Identify which cell holds the provided text, then report its (X, Y) central coordinate. 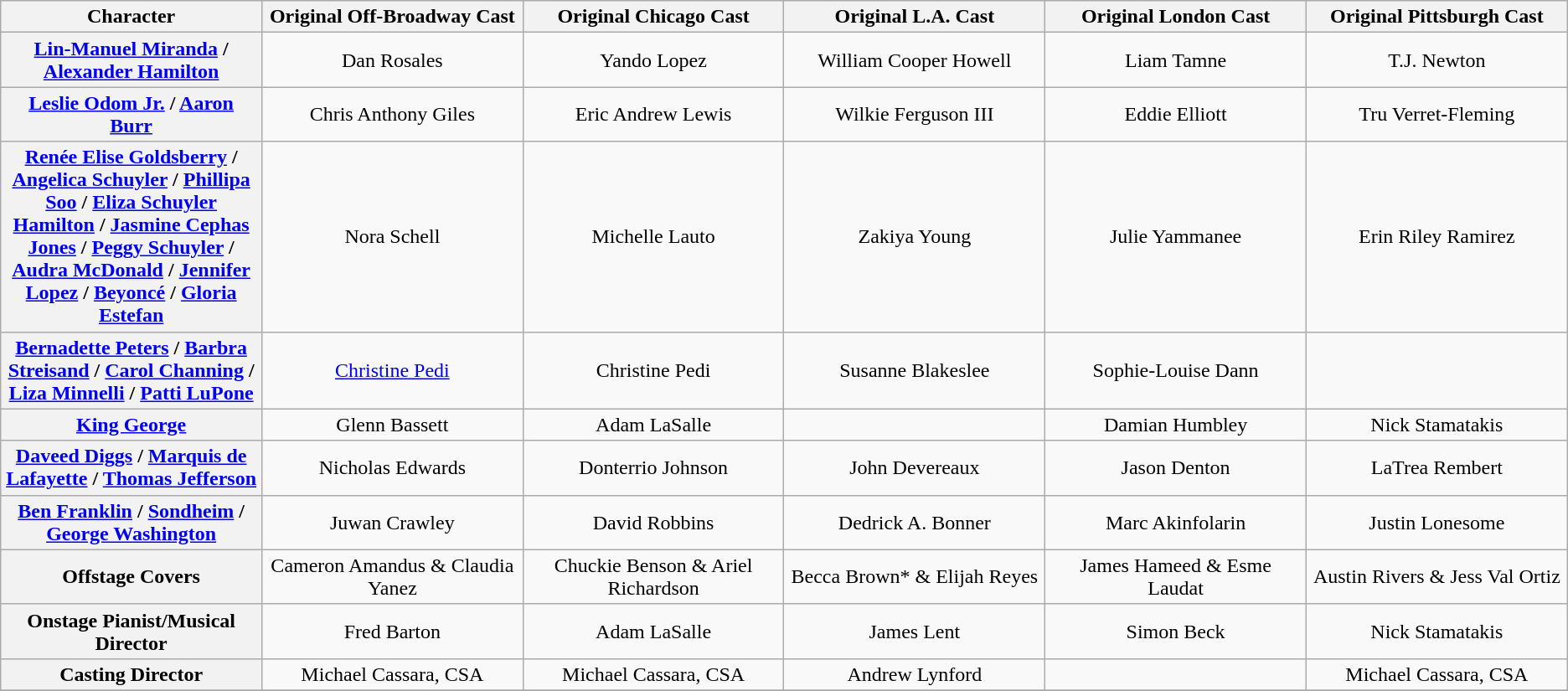
Lin-Manuel Miranda / Alexander Hamilton (132, 60)
Casting Director (132, 674)
Susanne Blakeslee (915, 370)
Bernadette Peters / Barbra Streisand / Carol Channing / Liza Minnelli / Patti LuPone (132, 370)
Dedrick A. Bonner (915, 523)
Wilkie Ferguson III (915, 114)
Original London Cast (1176, 17)
Donterrio Johnson (653, 467)
LaTrea Rembert (1436, 467)
Zakiya Young (915, 236)
Offstage Covers (132, 576)
T.J. Newton (1436, 60)
Juwan Crawley (392, 523)
Eric Andrew Lewis (653, 114)
Austin Rivers & Jess Val Ortiz (1436, 576)
Erin Riley Ramirez (1436, 236)
Andrew Lynford (915, 674)
Justin Lonesome (1436, 523)
Cameron Amandus & Claudia Yanez (392, 576)
Character (132, 17)
Becca Brown* & Elijah Reyes (915, 576)
King George (132, 425)
David Robbins (653, 523)
Fred Barton (392, 632)
Tru Verret-Fleming (1436, 114)
James Hameed & Esme Laudat (1176, 576)
Onstage Pianist/Musical Director (132, 632)
Damian Humbley (1176, 425)
Original L.A. Cast (915, 17)
Yando Lopez (653, 60)
Ben Franklin / Sondheim / George Washington (132, 523)
Jason Denton (1176, 467)
Original Pittsburgh Cast (1436, 17)
John Devereaux (915, 467)
Michelle Lauto (653, 236)
Original Chicago Cast (653, 17)
Liam Tamne (1176, 60)
Dan Rosales (392, 60)
Simon Beck (1176, 632)
Nora Schell (392, 236)
Glenn Bassett (392, 425)
Marc Akinfolarin (1176, 523)
Julie Yammanee (1176, 236)
Daveed Diggs / Marquis de Lafayette / Thomas Jefferson (132, 467)
Chris Anthony Giles (392, 114)
Eddie Elliott (1176, 114)
Sophie-Louise Dann (1176, 370)
Nicholas Edwards (392, 467)
Original Off-Broadway Cast (392, 17)
James Lent (915, 632)
William Cooper Howell (915, 60)
Chuckie Benson & Ariel Richardson (653, 576)
Leslie Odom Jr. / Aaron Burr (132, 114)
